From the cell containing the given text, extract its center point as (X, Y) coordinate. 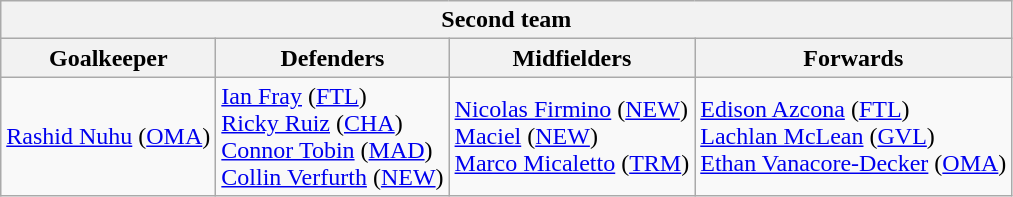
Forwards (854, 58)
Goalkeeper (108, 58)
Defenders (332, 58)
Midfielders (572, 58)
Nicolas Firmino (NEW) Maciel (NEW) Marco Micaletto (TRM) (572, 136)
Rashid Nuhu (OMA) (108, 136)
Edison Azcona (FTL) Lachlan McLean (GVL) Ethan Vanacore-Decker (OMA) (854, 136)
Ian Fray (FTL) Ricky Ruiz (CHA) Connor Tobin (MAD) Collin Verfurth (NEW) (332, 136)
Second team (506, 20)
